Determine the (X, Y) coordinate at the center of the cell enclosing the given text.  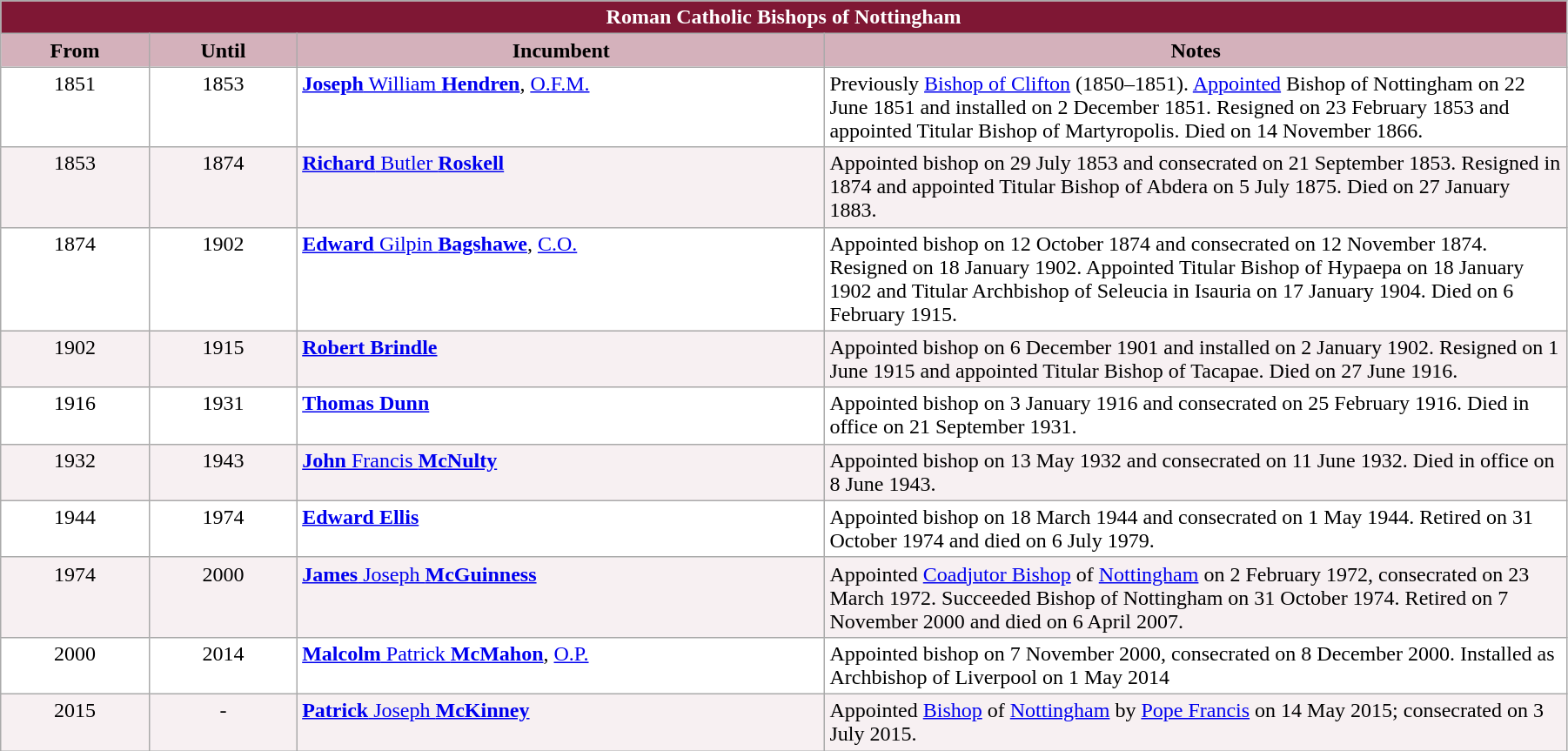
1932 (75, 472)
Appointed bishop on 18 March 1944 and consecrated on 1 May 1944. Retired on 31 October 1974 and died on 6 July 1979. (1196, 529)
1944 (75, 529)
Roman Catholic Bishops of Nottingham (784, 17)
1931 (223, 416)
Appointed bishop on 3 January 1916 and consecrated on 25 February 1916. Died in office on 21 September 1931. (1196, 416)
Notes (1196, 50)
2014 (223, 665)
1915 (223, 359)
- (223, 722)
Edward Ellis (561, 529)
James Joseph McGuinness (561, 597)
1916 (75, 416)
Patrick Joseph McKinney (561, 722)
Richard Butler Roskell (561, 187)
2015 (75, 722)
John Francis McNulty (561, 472)
Appointed Bishop of Nottingham by Pope Francis on 14 May 2015; consecrated on 3 July 2015. (1196, 722)
Incumbent (561, 50)
Until (223, 50)
Malcolm Patrick McMahon, O.P. (561, 665)
Appointed bishop on 7 November 2000, consecrated on 8 December 2000. Installed as Archbishop of Liverpool on 1 May 2014 (1196, 665)
1851 (75, 107)
Thomas Dunn (561, 416)
1943 (223, 472)
Robert Brindle (561, 359)
From (75, 50)
Edward Gilpin Bagshawe, C.O. (561, 278)
Appointed bishop on 13 May 1932 and consecrated on 11 June 1932. Died in office on 8 June 1943. (1196, 472)
Joseph William Hendren, O.F.M. (561, 107)
